Capture the cell that displays the provided text and extract its [x, y] central coordinate. 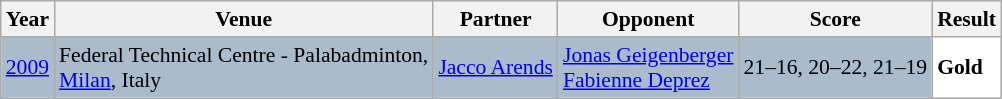
Jonas Geigenberger Fabienne Deprez [648, 68]
Gold [966, 68]
Result [966, 19]
Score [835, 19]
Opponent [648, 19]
Year [28, 19]
Venue [244, 19]
Jacco Arends [496, 68]
Federal Technical Centre - Palabadminton,Milan, Italy [244, 68]
21–16, 20–22, 21–19 [835, 68]
2009 [28, 68]
Partner [496, 19]
